Find where the given text appears and provide that cell's center as (X, Y) coordinate. 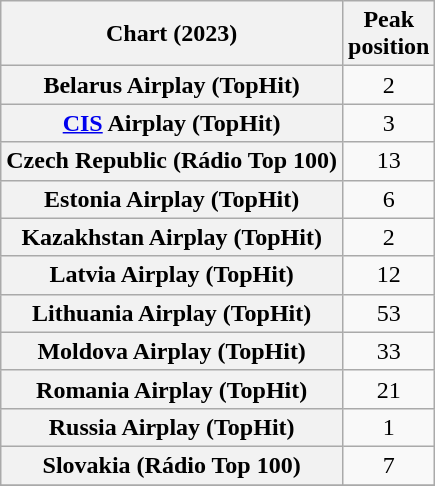
Latvia Airplay (TopHit) (172, 275)
Lithuania Airplay (TopHit) (172, 313)
12 (389, 275)
Romania Airplay (TopHit) (172, 389)
Kazakhstan Airplay (TopHit) (172, 237)
Chart (2023) (172, 34)
Moldova Airplay (TopHit) (172, 351)
1 (389, 427)
Peakposition (389, 34)
Russia Airplay (TopHit) (172, 427)
3 (389, 123)
Slovakia (Rádio Top 100) (172, 465)
13 (389, 161)
CIS Airplay (TopHit) (172, 123)
Belarus Airplay (TopHit) (172, 85)
Czech Republic (Rádio Top 100) (172, 161)
Estonia Airplay (TopHit) (172, 199)
6 (389, 199)
7 (389, 465)
53 (389, 313)
21 (389, 389)
33 (389, 351)
